Locate the cell with the specified text and output its (X, Y) center coordinate. 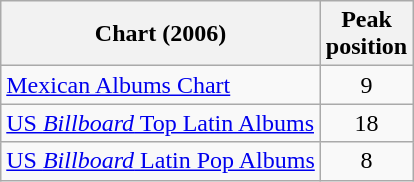
Peakposition (366, 34)
US Billboard Top Latin Albums (161, 123)
18 (366, 123)
Mexican Albums Chart (161, 85)
8 (366, 161)
Chart (2006) (161, 34)
9 (366, 85)
US Billboard Latin Pop Albums (161, 161)
